Return the (X, Y) coordinate for the center point of the cell that contains the specified text.  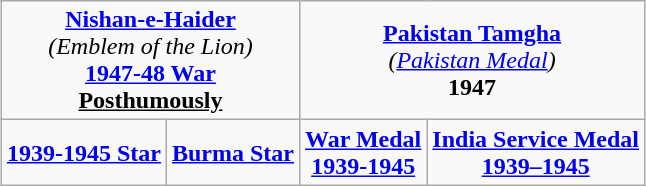
Nishan-e-Haider(Emblem of the Lion)1947-48 WarPosthumously (150, 60)
Pakistan Tamgha(Pakistan Medal)1947 (472, 60)
India Service Medal1939–1945 (536, 152)
War Medal1939-1945 (364, 152)
1939-1945 Star (84, 152)
Burma Star (232, 152)
